Locate the cell with the specified text and output its [X, Y] center coordinate. 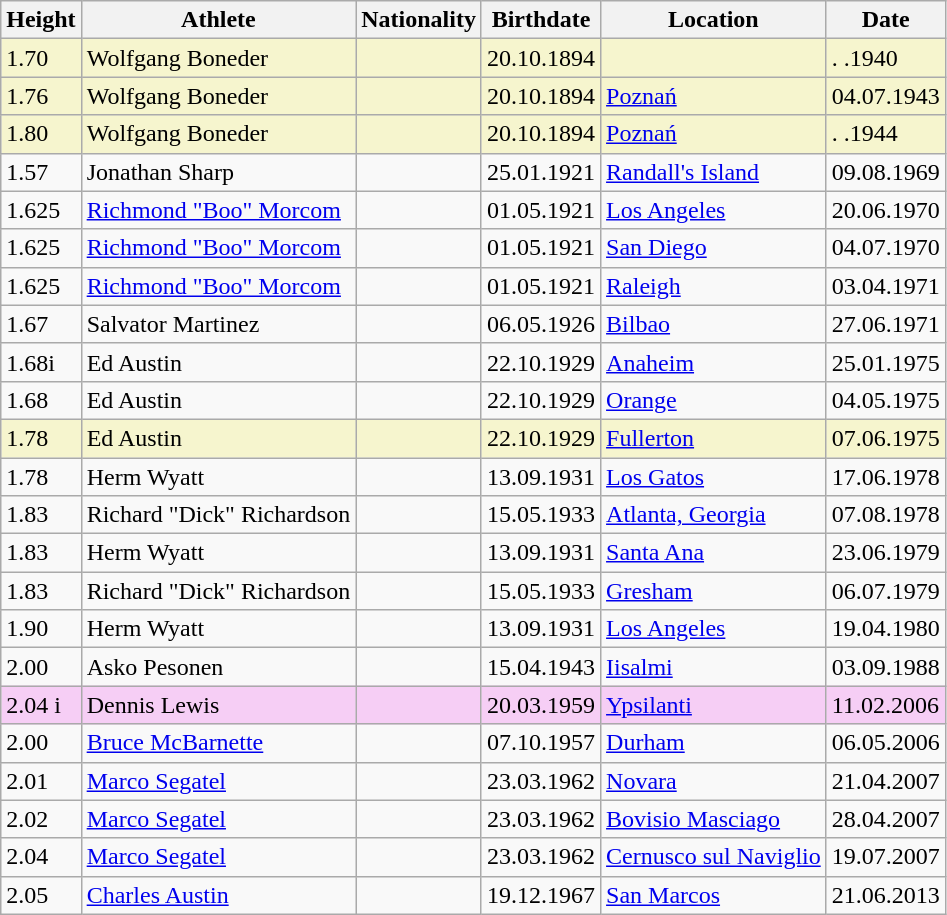
Raleigh [714, 286]
Jonathan Sharp [218, 172]
25.01.1921 [540, 172]
Novara [714, 781]
1.90 [41, 629]
06.05.1926 [540, 324]
Durham [714, 743]
2.04 [41, 857]
19.07.2007 [886, 857]
Location [714, 20]
20.06.1970 [886, 210]
Bruce McBarnette [218, 743]
Gresham [714, 591]
Fullerton [714, 438]
20.03.1959 [540, 705]
Bilbao [714, 324]
04.07.1943 [886, 96]
17.06.1978 [886, 477]
04.07.1970 [886, 248]
19.12.1967 [540, 895]
06.05.2006 [886, 743]
1.70 [41, 58]
Athlete [218, 20]
21.04.2007 [886, 781]
Orange [714, 400]
1.57 [41, 172]
03.04.1971 [886, 286]
1.68 [41, 400]
2.05 [41, 895]
Dennis Lewis [218, 705]
. .1944 [886, 134]
21.06.2013 [886, 895]
09.08.1969 [886, 172]
Height [41, 20]
1.80 [41, 134]
23.06.1979 [886, 553]
Charles Austin [218, 895]
1.68i [41, 362]
Iisalmi [714, 667]
2.02 [41, 819]
. .1940 [886, 58]
07.08.1978 [886, 515]
Los Gatos [714, 477]
04.05.1975 [886, 400]
06.07.1979 [886, 591]
07.10.1957 [540, 743]
Randall's Island [714, 172]
1.67 [41, 324]
Atlanta, Georgia [714, 515]
2.01 [41, 781]
Birthdate [540, 20]
Salvator Martinez [218, 324]
19.04.1980 [886, 629]
07.06.1975 [886, 438]
Cernusco sul Naviglio [714, 857]
San Marcos [714, 895]
2.04 i [41, 705]
Asko Pesonen [218, 667]
1.76 [41, 96]
25.01.1975 [886, 362]
Anaheim [714, 362]
Nationality [419, 20]
Ypsilanti [714, 705]
28.04.2007 [886, 819]
15.04.1943 [540, 667]
03.09.1988 [886, 667]
11.02.2006 [886, 705]
Santa Ana [714, 553]
San Diego [714, 248]
Bovisio Masciago [714, 819]
Date [886, 20]
27.06.1971 [886, 324]
